Output the [x, y] coordinate of the center of the cell containing the given text.  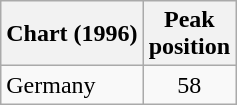
Germany [72, 85]
Peakposition [189, 34]
58 [189, 85]
Chart (1996) [72, 34]
